Identify which cell holds the provided text, then report its [x, y] central coordinate. 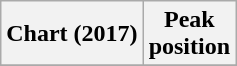
Peakposition [189, 34]
Chart (2017) [72, 34]
